Pinpoint the cell where the given text exists, returning its [x, y] midpoint coordinate. 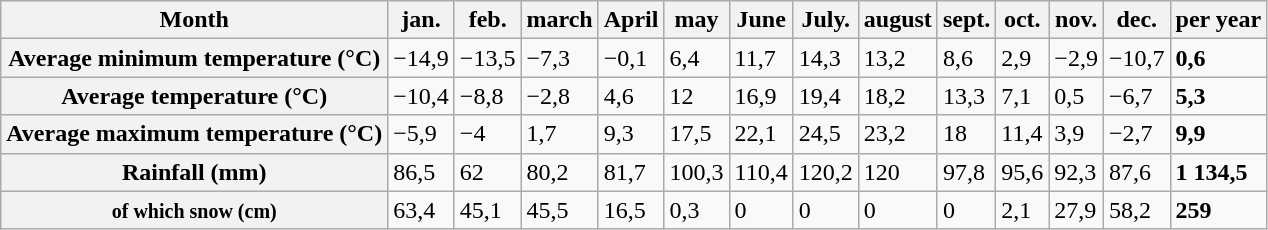
per year [1218, 20]
120,2 [826, 172]
1 134,5 [1218, 172]
8,6 [966, 58]
−4 [488, 134]
−2,7 [1136, 134]
−8,8 [488, 96]
87,6 [1136, 172]
jan. [422, 20]
22,1 [761, 134]
259 [1218, 210]
11,7 [761, 58]
sept. [966, 20]
march [560, 20]
2,1 [1022, 210]
97,8 [966, 172]
63,4 [422, 210]
−2,8 [560, 96]
100,3 [696, 172]
−6,7 [1136, 96]
−0,1 [631, 58]
58,2 [1136, 210]
9,3 [631, 134]
oct. [1022, 20]
−5,9 [422, 134]
95,6 [1022, 172]
−10,7 [1136, 58]
June [761, 20]
45,5 [560, 210]
2,9 [1022, 58]
Average maximum temperature (°C) [194, 134]
6,4 [696, 58]
may [696, 20]
18,2 [898, 96]
16,9 [761, 96]
−10,4 [422, 96]
110,4 [761, 172]
92,3 [1076, 172]
of which snow (cm) [194, 210]
nov. [1076, 20]
Month [194, 20]
13,2 [898, 58]
Average temperature (°C) [194, 96]
120 [898, 172]
17,5 [696, 134]
24,5 [826, 134]
23,2 [898, 134]
16,5 [631, 210]
62 [488, 172]
86,5 [422, 172]
80,2 [560, 172]
−14,9 [422, 58]
81,7 [631, 172]
0,5 [1076, 96]
July. [826, 20]
Rainfall (mm) [194, 172]
4,6 [631, 96]
−7,3 [560, 58]
5,3 [1218, 96]
19,4 [826, 96]
1,7 [560, 134]
Average minimum temperature (°C) [194, 58]
27,9 [1076, 210]
April [631, 20]
7,1 [1022, 96]
18 [966, 134]
−13,5 [488, 58]
0,3 [696, 210]
11,4 [1022, 134]
dec. [1136, 20]
9,9 [1218, 134]
14,3 [826, 58]
12 [696, 96]
3,9 [1076, 134]
−2,9 [1076, 58]
0,6 [1218, 58]
13,3 [966, 96]
45,1 [488, 210]
august [898, 20]
feb. [488, 20]
